From the cell containing the given text, extract its center point as (X, Y) coordinate. 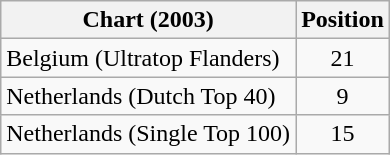
15 (343, 134)
9 (343, 96)
Chart (2003) (148, 20)
Netherlands (Single Top 100) (148, 134)
Position (343, 20)
Netherlands (Dutch Top 40) (148, 96)
Belgium (Ultratop Flanders) (148, 58)
21 (343, 58)
